Output the (x, y) coordinate of the center of the cell containing the given text.  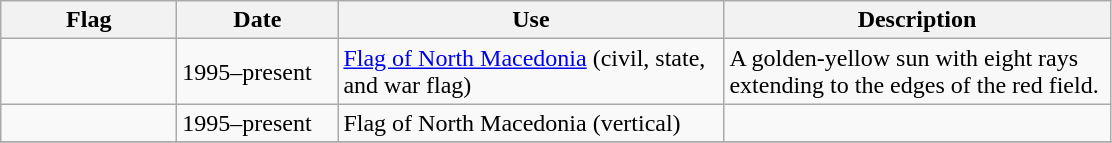
Date (258, 20)
Description (917, 20)
Flag of North Macedonia (civil, state, and war flag) (531, 72)
Flag (89, 20)
Flag of North Macedonia (vertical) (531, 123)
A golden-yellow sun with eight rays extending to the edges of the red field. (917, 72)
Use (531, 20)
